Provide the (x, y) coordinate of the cell's center where the given text is located.  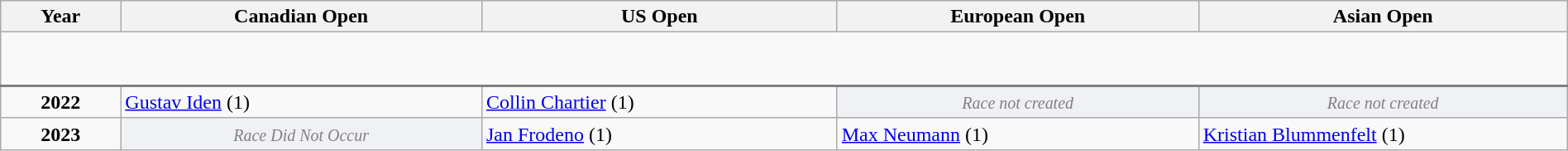
Year (61, 17)
Collin Chartier (1) (659, 103)
European Open (1017, 17)
2023 (61, 134)
US Open (659, 17)
Max Neumann (1) (1017, 134)
Kristian Blummenfelt (1) (1383, 134)
Race Did Not Occur (301, 134)
Jan Frodeno (1) (659, 134)
Canadian Open (301, 17)
Gustav Iden (1) (301, 103)
2022 (61, 103)
Asian Open (1383, 17)
